Scan for the cell matching the given text and deliver its [x, y] coordinate at center. 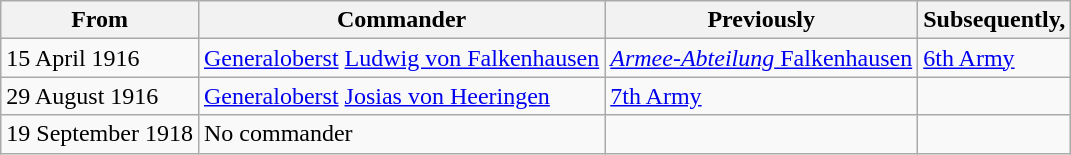
15 April 1916 [100, 58]
6th Army [994, 58]
From [100, 20]
Armee-Abteilung Falkenhausen [762, 58]
19 September 1918 [100, 134]
Subsequently, [994, 20]
Generaloberst Josias von Heeringen [401, 96]
7th Army [762, 96]
Commander [401, 20]
Generaloberst Ludwig von Falkenhausen [401, 58]
Previously [762, 20]
29 August 1916 [100, 96]
No commander [401, 134]
